Extract the [x, y] coordinate from the center of the cell holding the provided text.  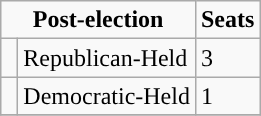
Post-election [98, 20]
Seats [227, 20]
Democratic-Held [107, 96]
1 [227, 96]
Republican-Held [107, 58]
3 [227, 58]
